Output the (X, Y) coordinate of the center of the cell containing the given text.  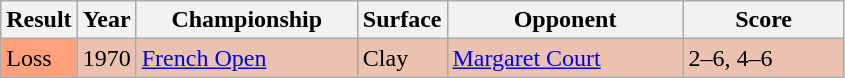
Score (764, 20)
2–6, 4–6 (764, 58)
Clay (402, 58)
Championship (246, 20)
Opponent (565, 20)
French Open (246, 58)
Margaret Court (565, 58)
Loss (39, 58)
Surface (402, 20)
1970 (106, 58)
Year (106, 20)
Result (39, 20)
